Capture the cell that displays the provided text and extract its [x, y] central coordinate. 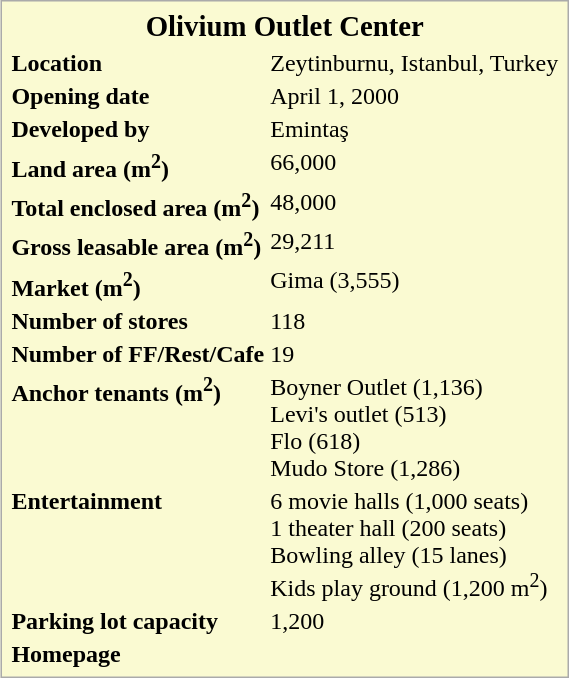
118 [414, 320]
29,211 [414, 244]
Homepage [138, 654]
Entertainment [138, 544]
Anchor tenants (m2) [138, 426]
19 [414, 353]
Zeytinburnu, Istanbul, Turkey [414, 63]
Parking lot capacity [138, 621]
Number of stores [138, 320]
Land area (m2) [138, 165]
Gima (3,555) [414, 284]
1,200 [414, 621]
Boyner Outlet (1,136) Levi's outlet (513) Flo (618) Mudo Store (1,286) [414, 426]
Emintaş [414, 129]
Developed by [138, 129]
Olivium Outlet Center [285, 27]
Market (m2) [138, 284]
April 1, 2000 [414, 96]
66,000 [414, 165]
Total enclosed area (m2) [138, 205]
48,000 [414, 205]
Gross leasable area (m2) [138, 244]
Opening date [138, 96]
6 movie halls (1,000 seats) 1 theater hall (200 seats) Bowling alley (15 lanes) Kids play ground (1,200 m2) [414, 544]
Location [138, 63]
Number of FF/Rest/Cafe [138, 353]
